Find where the given text appears and provide that cell's center as (x, y) coordinate. 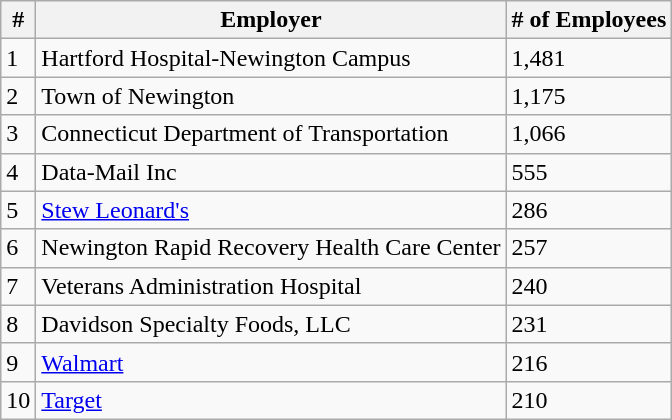
257 (589, 248)
Veterans Administration Hospital (271, 286)
231 (589, 324)
9 (18, 362)
Data-Mail Inc (271, 172)
Stew Leonard's (271, 210)
10 (18, 400)
6 (18, 248)
Newington Rapid Recovery Health Care Center (271, 248)
Hartford Hospital-Newington Campus (271, 58)
555 (589, 172)
216 (589, 362)
Davidson Specialty Foods, LLC (271, 324)
240 (589, 286)
5 (18, 210)
8 (18, 324)
7 (18, 286)
Walmart (271, 362)
210 (589, 400)
# of Employees (589, 20)
4 (18, 172)
1,066 (589, 134)
2 (18, 96)
1 (18, 58)
1,175 (589, 96)
3 (18, 134)
286 (589, 210)
Town of Newington (271, 96)
1,481 (589, 58)
Employer (271, 20)
Connecticut Department of Transportation (271, 134)
# (18, 20)
Target (271, 400)
